For the text-containing cell, return its midpoint in [X, Y] coordinate format. 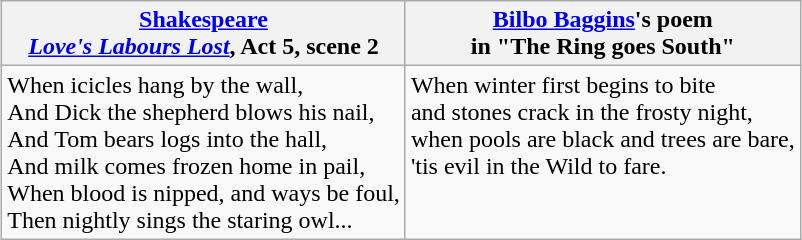
When winter first begins to biteand stones crack in the frosty night,when pools are black and trees are bare,'tis evil in the Wild to fare. [602, 152]
ShakespeareLove's Labours Lost, Act 5, scene 2 [204, 34]
Bilbo Baggins's poemin "The Ring goes South" [602, 34]
